Find where the given text appears and provide that cell's center as (X, Y) coordinate. 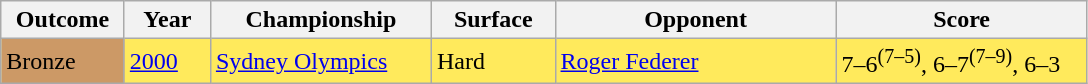
7–6(7–5), 6–7(7–9), 6–3 (962, 62)
Hard (493, 62)
Bronze (63, 62)
Outcome (63, 20)
Roger Federer (696, 62)
Score (962, 20)
Year (167, 20)
Surface (493, 20)
Opponent (696, 20)
Sydney Olympics (320, 62)
2000 (167, 62)
Championship (320, 20)
